Extract the (x, y) coordinate from the center of the cell holding the provided text.  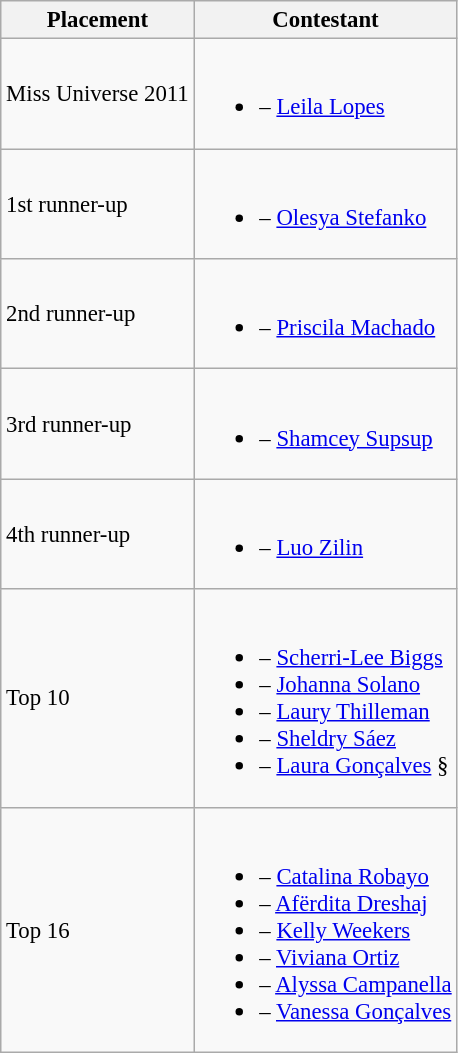
Top 10 (98, 698)
– Luo Zilin (326, 534)
– Catalina Robayo – Afërdita Dreshaj – Kelly Weekers – Viviana Ortiz – Alyssa Campanella – Vanessa Gonçalves (326, 930)
Contestant (326, 20)
3rd runner-up (98, 424)
– Scherri-Lee Biggs – Johanna Solano – Laury Thilleman – Sheldry Sáez – Laura Gonçalves § (326, 698)
Top 16 (98, 930)
Placement (98, 20)
4th runner-up (98, 534)
2nd runner-up (98, 314)
– Leila Lopes (326, 94)
Miss Universe 2011 (98, 94)
– Priscila Machado (326, 314)
– Shamcey Supsup (326, 424)
– Olesya Stefanko (326, 204)
1st runner-up (98, 204)
